Return the (X, Y) coordinate for the center point of the cell that contains the specified text.  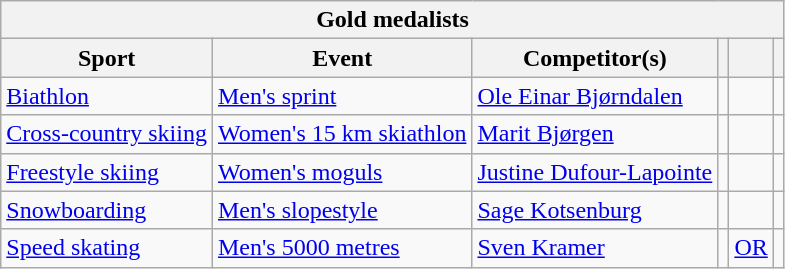
Men's sprint (342, 96)
Event (342, 58)
OR (751, 248)
Sven Kramer (595, 248)
Women's 15 km skiathlon (342, 134)
Men's 5000 metres (342, 248)
Speed skating (107, 248)
Biathlon (107, 96)
Marit Bjørgen (595, 134)
Snowboarding (107, 210)
Cross-country skiing (107, 134)
Competitor(s) (595, 58)
Women's moguls (342, 172)
Ole Einar Bjørndalen (595, 96)
Freestyle skiing (107, 172)
Sage Kotsenburg (595, 210)
Sport (107, 58)
Gold medalists (393, 20)
Justine Dufour-Lapointe (595, 172)
Men's slopestyle (342, 210)
